Find where the given text appears and provide that cell's center as [X, Y] coordinate. 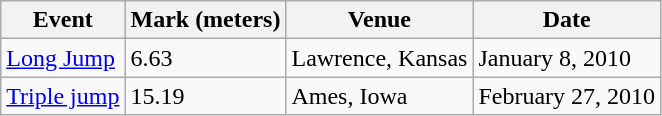
Venue [380, 20]
Triple jump [63, 96]
Ames, Iowa [380, 96]
6.63 [206, 58]
February 27, 2010 [567, 96]
Mark (meters) [206, 20]
Long Jump [63, 58]
Event [63, 20]
January 8, 2010 [567, 58]
15.19 [206, 96]
Date [567, 20]
Lawrence, Kansas [380, 58]
